Identify which cell holds the provided text, then report its (x, y) central coordinate. 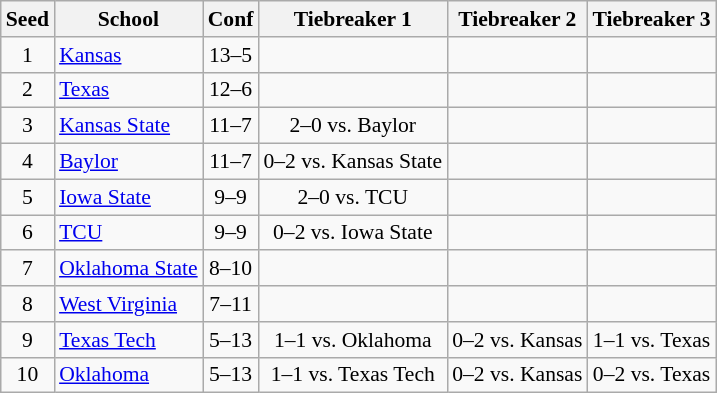
8 (28, 304)
Texas Tech (128, 340)
7 (28, 269)
1 (28, 55)
School (128, 19)
2–0 vs. TCU (352, 197)
9 (28, 340)
3 (28, 126)
Oklahoma State (128, 269)
Tiebreaker 3 (651, 19)
Texas (128, 90)
Kansas (128, 55)
0–2 vs. Texas (651, 375)
6 (28, 233)
Oklahoma (128, 375)
2 (28, 90)
Kansas State (128, 126)
4 (28, 162)
1–1 vs. Oklahoma (352, 340)
12–6 (231, 90)
Tiebreaker 2 (517, 19)
TCU (128, 233)
0–2 vs. Iowa State (352, 233)
Conf (231, 19)
1–1 vs. Texas (651, 340)
0–2 vs. Kansas State (352, 162)
5 (28, 197)
8–10 (231, 269)
Iowa State (128, 197)
1–1 vs. Texas Tech (352, 375)
West Virginia (128, 304)
Tiebreaker 1 (352, 19)
2–0 vs. Baylor (352, 126)
13–5 (231, 55)
10 (28, 375)
Baylor (128, 162)
7–11 (231, 304)
Seed (28, 19)
